Extract the [X, Y] coordinate from the center of the cell holding the provided text.  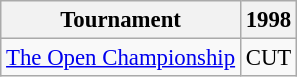
1998 [268, 20]
Tournament [121, 20]
The Open Championship [121, 58]
CUT [268, 58]
